Capture the cell that displays the provided text and extract its (X, Y) central coordinate. 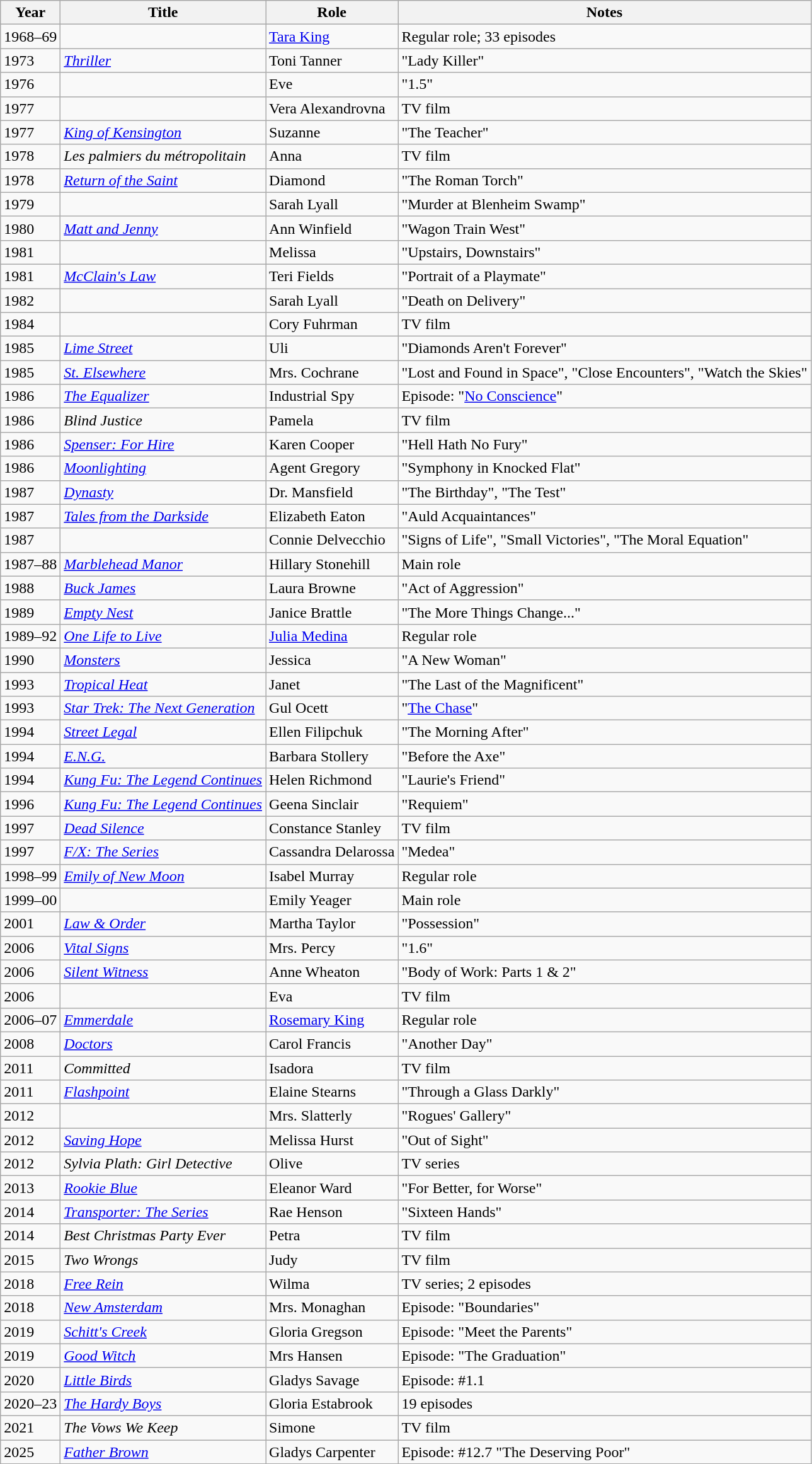
"Out of Sight" (605, 1140)
1976 (30, 84)
Diamond (332, 180)
Dr. Mansfield (332, 492)
2008 (30, 1044)
Pamela (332, 420)
Janice Brattle (332, 612)
"Lost and Found in Space", "Close Encounters", "Watch the Skies" (605, 372)
Isadora (332, 1068)
The Equalizer (163, 396)
Martha Taylor (332, 924)
"Upstairs, Downstairs" (605, 252)
1968–69 (30, 37)
Isabel Murray (332, 876)
1996 (30, 804)
2006–07 (30, 1020)
Episode: #12.7 "The Deserving Poor" (605, 1451)
Mrs. Monaghan (332, 1308)
One Life to Live (163, 636)
Empty Nest (163, 612)
Father Brown (163, 1451)
1980 (30, 228)
"1.6" (605, 948)
Toni Tanner (332, 61)
Little Birds (163, 1380)
2015 (30, 1260)
McClain's Law (163, 276)
"Lady Killer" (605, 61)
"Wagon Train West" (605, 228)
Flashpoint (163, 1092)
Carol Francis (332, 1044)
TV series (605, 1164)
Blind Justice (163, 420)
"The Morning After" (605, 732)
"Auld Acquaintances" (605, 516)
Emmerdale (163, 1020)
"1.5" (605, 84)
Role (332, 13)
F/X: The Series (163, 852)
"Requiem" (605, 804)
Helen Richmond (332, 780)
Simone (332, 1427)
The Hardy Boys (163, 1403)
Rae Henson (332, 1212)
Jessica (332, 660)
2001 (30, 924)
Dynasty (163, 492)
"Diamonds Aren't Forever" (605, 349)
1989 (30, 612)
Year (30, 13)
Uli (332, 349)
Title (163, 13)
Teri Fields (332, 276)
Wilma (332, 1284)
Melissa (332, 252)
Ann Winfield (332, 228)
TV series; 2 episodes (605, 1284)
"The Teacher" (605, 132)
"Death on Delivery" (605, 301)
Constance Stanley (332, 828)
Geena Sinclair (332, 804)
Thriller (163, 61)
Tropical Heat (163, 684)
2020–23 (30, 1403)
Petra (332, 1236)
1982 (30, 301)
"Act of Aggression" (605, 588)
New Amsterdam (163, 1308)
Silent Witness (163, 972)
The Vows We Keep (163, 1427)
Anne Wheaton (332, 972)
Gladys Savage (332, 1380)
"The Roman Torch" (605, 180)
St. Elsewhere (163, 372)
Ellen Filipchuk (332, 732)
Laura Browne (332, 588)
Barbara Stollery (332, 756)
Vera Alexandrovna (332, 108)
2025 (30, 1451)
Good Witch (163, 1356)
Hillary Stonehill (332, 564)
Julia Medina (332, 636)
Episode: #1.1 (605, 1380)
Eve (332, 84)
"Murder at Blenheim Swamp" (605, 204)
"Another Day" (605, 1044)
Episode: "No Conscience" (605, 396)
Mrs. Slatterly (332, 1116)
Janet (332, 684)
Schitt's Creek (163, 1332)
Rosemary King (332, 1020)
Law & Order (163, 924)
"Medea" (605, 852)
Episode: "Meet the Parents" (605, 1332)
"Rogues' Gallery" (605, 1116)
Dead Silence (163, 828)
Monsters (163, 660)
Free Rein (163, 1284)
Mrs Hansen (332, 1356)
"Possession" (605, 924)
2020 (30, 1380)
"For Better, for Worse" (605, 1188)
1988 (30, 588)
Regular role; 33 episodes (605, 37)
"The More Things Change..." (605, 612)
Street Legal (163, 732)
1984 (30, 325)
1987–88 (30, 564)
"Laurie's Friend" (605, 780)
Cory Fuhrman (332, 325)
2013 (30, 1188)
"The Chase" (605, 708)
"Signs of Life", "Small Victories", "The Moral Equation" (605, 540)
Committed (163, 1068)
Moonlighting (163, 468)
Eleanor Ward (332, 1188)
Melissa Hurst (332, 1140)
Elizabeth Eaton (332, 516)
Industrial Spy (332, 396)
Mrs. Cochrane (332, 372)
"Portrait of a Playmate" (605, 276)
Les palmiers du métropolitain (163, 156)
1998–99 (30, 876)
1999–00 (30, 900)
1979 (30, 204)
E.N.G. (163, 756)
2021 (30, 1427)
Two Wrongs (163, 1260)
Episode: "Boundaries" (605, 1308)
Transporter: The Series (163, 1212)
Gladys Carpenter (332, 1451)
Marblehead Manor (163, 564)
Connie Delvecchio (332, 540)
Cassandra Delarossa (332, 852)
Lime Street (163, 349)
"Body of Work: Parts 1 & 2" (605, 972)
Eva (332, 996)
Tara King (332, 37)
"The Last of the Magnificent" (605, 684)
"Before the Axe" (605, 756)
Gul Ocett (332, 708)
Tales from the Darkside (163, 516)
"The Birthday", "The Test" (605, 492)
"Sixteen Hands" (605, 1212)
Judy (332, 1260)
Emily Yeager (332, 900)
Doctors (163, 1044)
"Hell Hath No Fury" (605, 444)
Buck James (163, 588)
King of Kensington (163, 132)
Elaine Stearns (332, 1092)
"A New Woman" (605, 660)
"Through a Glass Darkly" (605, 1092)
Gloria Gregson (332, 1332)
Vital Signs (163, 948)
1973 (30, 61)
Gloria Estabrook (332, 1403)
"Symphony in Knocked Flat" (605, 468)
Suzanne (332, 132)
Anna (332, 156)
Karen Cooper (332, 444)
Olive (332, 1164)
Star Trek: The Next Generation (163, 708)
Best Christmas Party Ever (163, 1236)
Agent Gregory (332, 468)
Spenser: For Hire (163, 444)
Return of the Saint (163, 180)
Episode: "The Graduation" (605, 1356)
Saving Hope (163, 1140)
Emily of New Moon (163, 876)
Mrs. Percy (332, 948)
19 episodes (605, 1403)
Rookie Blue (163, 1188)
Sylvia Plath: Girl Detective (163, 1164)
Matt and Jenny (163, 228)
1989–92 (30, 636)
1990 (30, 660)
Notes (605, 13)
